From the cell containing the given text, extract its center point as (X, Y) coordinate. 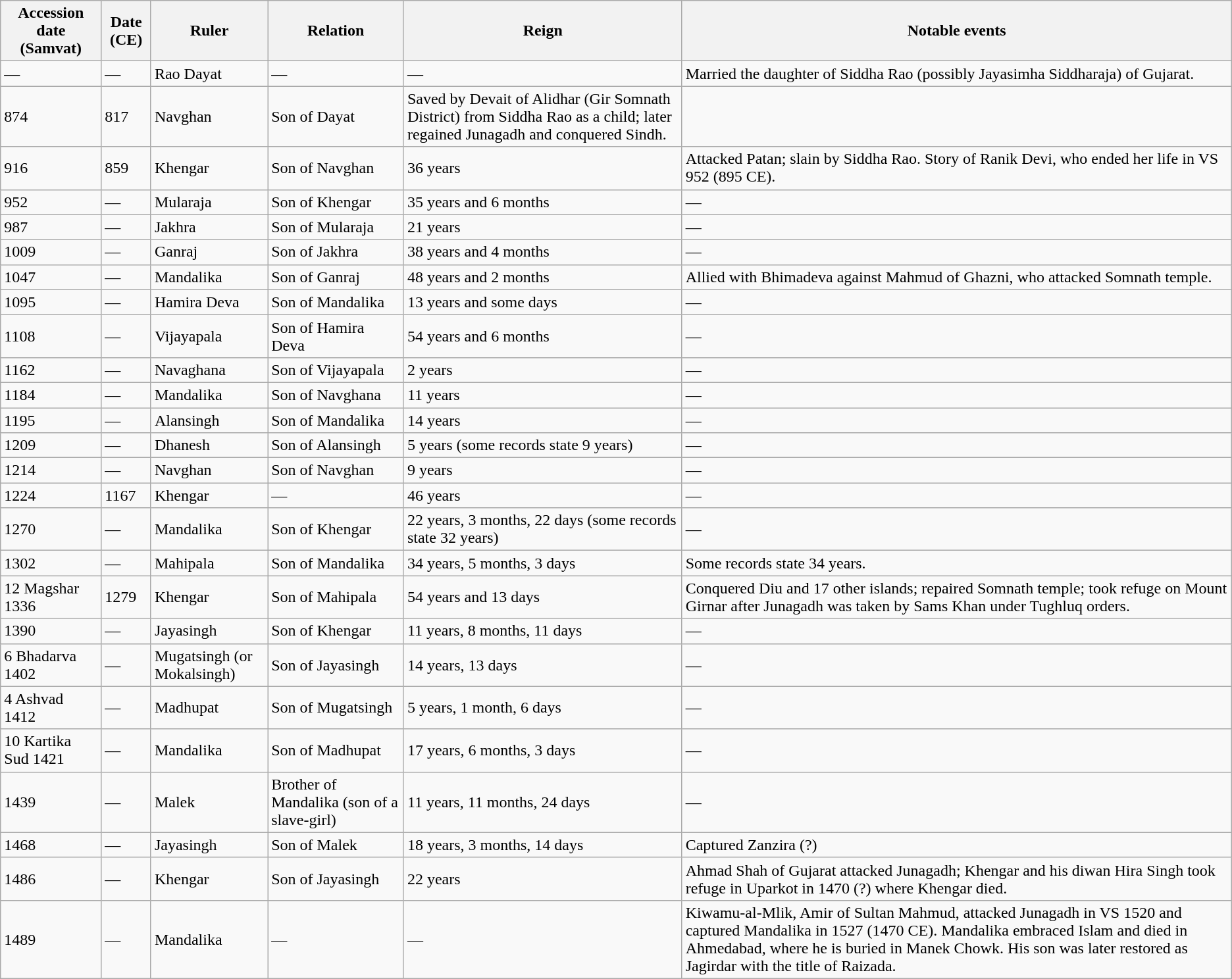
874 (51, 116)
Brother of Mandalika (son of a slave-girl) (336, 802)
Malek (209, 802)
Son of Alansingh (336, 445)
1009 (51, 252)
817 (126, 116)
1279 (126, 597)
5 years, 1 month, 6 days (542, 708)
Son of Madhupat (336, 750)
Son of Navghana (336, 395)
859 (126, 168)
54 years and 6 months (542, 336)
987 (51, 227)
Reign (542, 31)
22 years, 3 months, 22 days (some records state 32 years) (542, 529)
916 (51, 168)
18 years, 3 months, 14 days (542, 845)
13 years and some days (542, 302)
Son of Dayat (336, 116)
Rao Dayat (209, 74)
1209 (51, 445)
1047 (51, 277)
36 years (542, 168)
1439 (51, 802)
Son of Malek (336, 845)
1224 (51, 495)
10 Kartika Sud 1421 (51, 750)
Some records state 34 years. (957, 563)
Hamira Deva (209, 302)
1167 (126, 495)
5 years (some records state 9 years) (542, 445)
Notable events (957, 31)
22 years (542, 879)
Ganraj (209, 252)
54 years and 13 days (542, 597)
1270 (51, 529)
Son of Hamira Deva (336, 336)
Attacked Patan; slain by Siddha Rao. Story of Ranik Devi, who ended her life in VS 952 (895 CE). (957, 168)
9 years (542, 470)
14 years, 13 days (542, 665)
Accession date (Samvat) (51, 31)
Son of Ganraj (336, 277)
Son of Mugatsingh (336, 708)
952 (51, 202)
Conquered Diu and 17 other islands; repaired Somnath temple; took refuge on Mount Girnar after Junagadh was taken by Sams Khan under Tughluq orders. (957, 597)
1468 (51, 845)
Son of Mahipala (336, 597)
1489 (51, 940)
1214 (51, 470)
14 years (542, 420)
Date (CE) (126, 31)
48 years and 2 months (542, 277)
34 years, 5 months, 3 days (542, 563)
Ruler (209, 31)
1195 (51, 420)
1108 (51, 336)
Saved by Devait of Alidhar (Gir Somnath District) from Siddha Rao as a child; later regained Junagadh and conquered Sindh. (542, 116)
46 years (542, 495)
Dhanesh (209, 445)
1486 (51, 879)
1390 (51, 631)
Mularaja (209, 202)
Married the daughter of Siddha Rao (possibly Jayasimha Siddharaja) of Gujarat. (957, 74)
1162 (51, 370)
17 years, 6 months, 3 days (542, 750)
Captured Zanzira (?) (957, 845)
1095 (51, 302)
11 years (542, 395)
Son of Jakhra (336, 252)
21 years (542, 227)
6 Bhadarva 1402 (51, 665)
35 years and 6 months (542, 202)
Son of Vijayapala (336, 370)
38 years and 4 months (542, 252)
Jakhra (209, 227)
12 Magshar 1336 (51, 597)
Allied with Bhimadeva against Mahmud of Ghazni, who attacked Somnath temple. (957, 277)
11 years, 11 months, 24 days (542, 802)
Alansingh (209, 420)
4 Ashvad 1412 (51, 708)
1184 (51, 395)
Mugatsingh (or Mokalsingh) (209, 665)
Mahipala (209, 563)
Navaghana (209, 370)
2 years (542, 370)
Relation (336, 31)
11 years, 8 months, 11 days (542, 631)
Madhupat (209, 708)
Son of Mularaja (336, 227)
Vijayapala (209, 336)
1302 (51, 563)
Ahmad Shah of Gujarat attacked Junagadh; Khengar and his diwan Hira Singh took refuge in Uparkot in 1470 (?) where Khengar died. (957, 879)
